Capture the cell that displays the provided text and extract its [x, y] central coordinate. 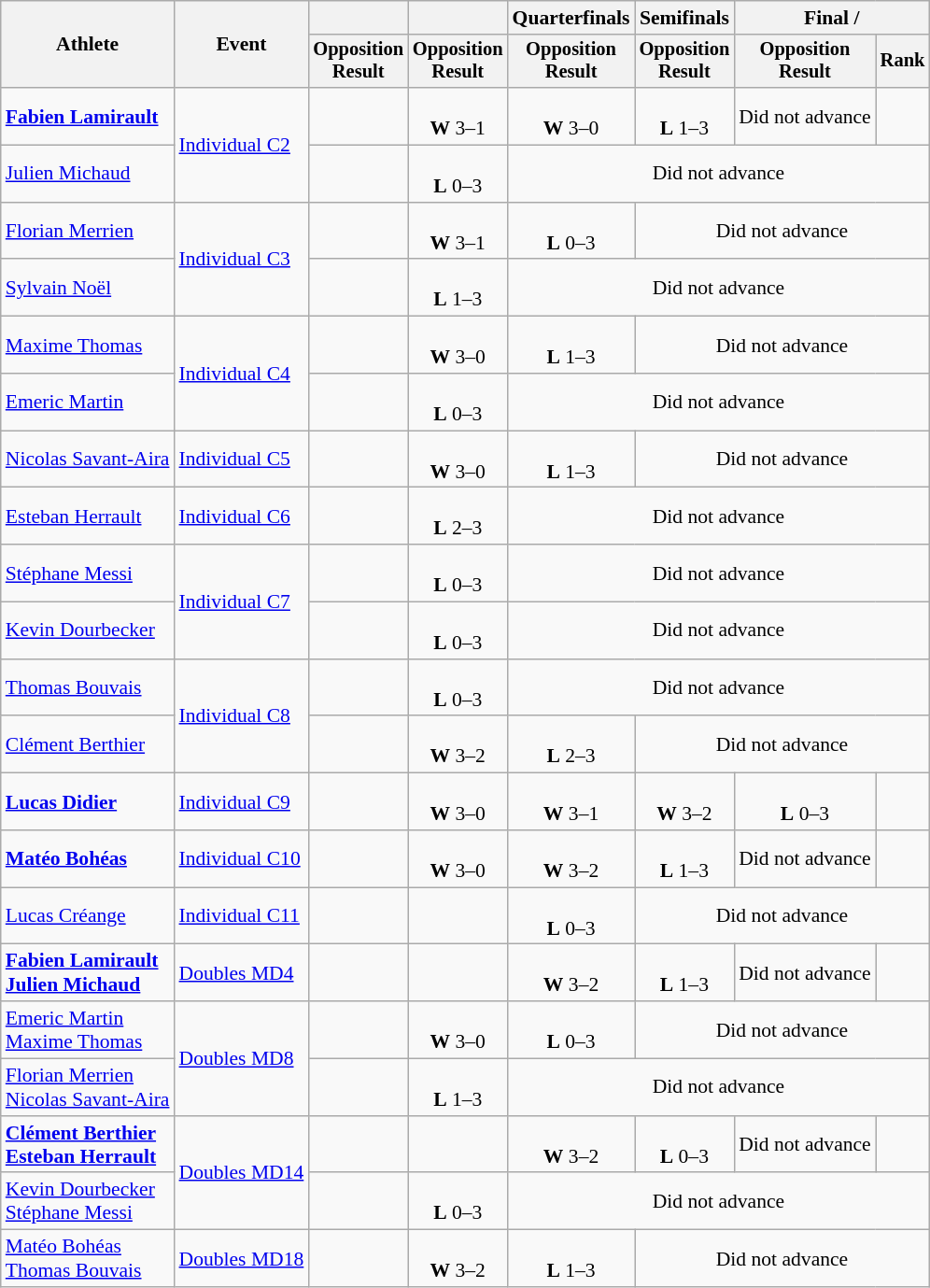
Sylvain Noël [88, 288]
Doubles MD14 [242, 1173]
Maxime Thomas [88, 346]
Individual C5 [242, 460]
Event [242, 45]
Individual C6 [242, 516]
Clément Berthier [88, 745]
Matéo Bohéas [88, 859]
Stéphane Messi [88, 573]
Individual C10 [242, 859]
Florian MerrienNicolas Savant-Aira [88, 1087]
Matéo BohéasThomas Bouvais [88, 1259]
Doubles MD8 [242, 1058]
Individual C7 [242, 602]
Lucas Créange [88, 915]
Nicolas Savant-Aira [88, 460]
Rank [903, 62]
Lucas Didier [88, 801]
Individual C9 [242, 801]
Florian Merrien [88, 232]
Individual C11 [242, 915]
Semifinals [685, 18]
Julien Michaud [88, 174]
Doubles MD18 [242, 1259]
Doubles MD4 [242, 973]
Individual C8 [242, 716]
Athlete [88, 45]
Kevin Dourbecker [88, 631]
Esteban Herrault [88, 516]
Emeric MartinMaxime Thomas [88, 1029]
Clément BerthierEsteban Herrault [88, 1145]
Quarterfinals [571, 18]
Individual C2 [242, 145]
Individual C3 [242, 260]
Final / [831, 18]
Individual C4 [242, 374]
Emeric Martin [88, 402]
Fabien LamiraultJulien Michaud [88, 973]
Fabien Lamirault [88, 116]
Thomas Bouvais [88, 687]
Kevin DourbeckerStéphane Messi [88, 1201]
